From the cell containing the given text, extract its center point as [x, y] coordinate. 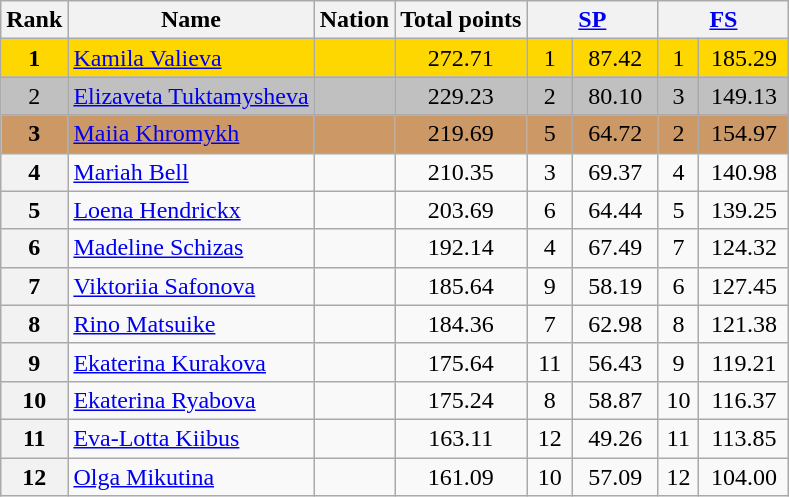
Rank [34, 20]
163.11 [461, 438]
203.69 [461, 210]
272.71 [461, 58]
Loena Hendrickx [191, 210]
Madeline Schizas [191, 248]
Olga Mikutina [191, 477]
80.10 [616, 96]
Rino Matsuike [191, 324]
113.85 [744, 438]
219.69 [461, 134]
57.09 [616, 477]
175.64 [461, 362]
49.26 [616, 438]
62.98 [616, 324]
Nation [354, 20]
185.29 [744, 58]
140.98 [744, 172]
58.87 [616, 400]
Name [191, 20]
69.37 [616, 172]
104.00 [744, 477]
87.42 [616, 58]
184.36 [461, 324]
192.14 [461, 248]
119.21 [744, 362]
Total points [461, 20]
Ekaterina Ryabova [191, 400]
Mariah Bell [191, 172]
67.49 [616, 248]
139.25 [744, 210]
154.97 [744, 134]
116.37 [744, 400]
64.72 [616, 134]
56.43 [616, 362]
185.64 [461, 286]
229.23 [461, 96]
Viktoriia Safonova [191, 286]
Eva-Lotta Kiibus [191, 438]
SP [592, 20]
Ekaterina Kurakova [191, 362]
Kamila Valieva [191, 58]
Maiia Khromykh [191, 134]
210.35 [461, 172]
161.09 [461, 477]
FS [724, 20]
124.32 [744, 248]
121.38 [744, 324]
175.24 [461, 400]
64.44 [616, 210]
58.19 [616, 286]
Elizaveta Tuktamysheva [191, 96]
127.45 [744, 286]
149.13 [744, 96]
